For the text-containing cell, return its midpoint in (x, y) coordinate format. 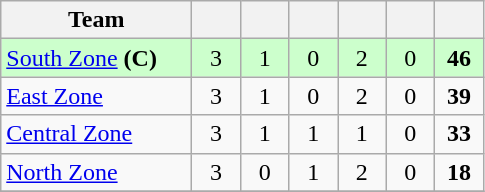
18 (460, 172)
39 (460, 96)
Team (96, 20)
33 (460, 134)
46 (460, 58)
North Zone (96, 172)
East Zone (96, 96)
South Zone (C) (96, 58)
Central Zone (96, 134)
